Provide the (X, Y) coordinate of the cell's center where the given text is located.  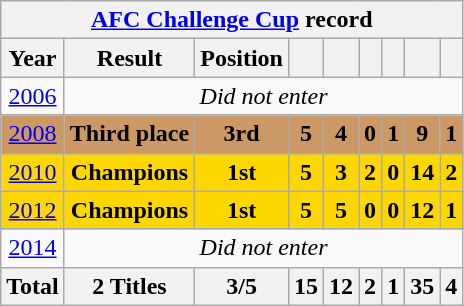
2010 (33, 172)
Third place (129, 134)
2008 (33, 134)
3 (342, 172)
15 (306, 286)
2014 (33, 248)
Year (33, 58)
9 (422, 134)
Total (33, 286)
2012 (33, 210)
AFC Challenge Cup record (232, 20)
2006 (33, 96)
14 (422, 172)
35 (422, 286)
Position (242, 58)
3/5 (242, 286)
Result (129, 58)
3rd (242, 134)
2 Titles (129, 286)
